Search for the cell housing the specified text and yield its (x, y) center coordinate. 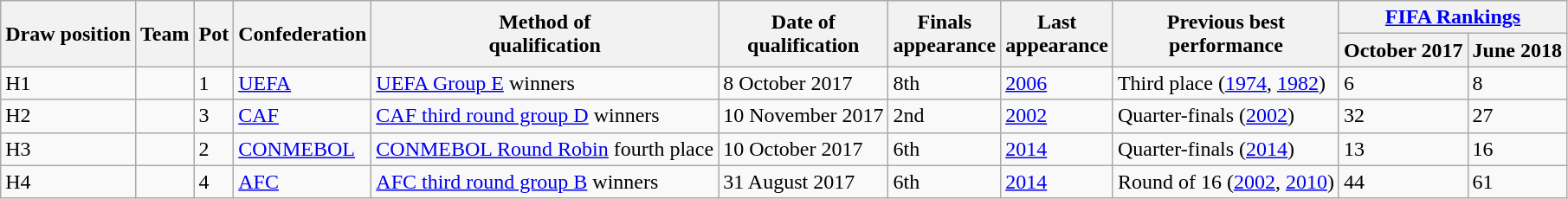
10 November 2017 (803, 116)
Finalsappearance (945, 34)
16 (1517, 149)
3 (214, 116)
CAF third round group D winners (545, 116)
Round of 16 (2002, 2010) (1226, 182)
UEFA (303, 83)
H1 (68, 83)
13 (1403, 149)
UEFA Group E winners (545, 83)
H2 (68, 116)
8th (945, 83)
CONMEBOL Round Robin fourth place (545, 149)
June 2018 (1517, 50)
Draw position (68, 34)
FIFA Rankings (1453, 17)
8 October 2017 (803, 83)
2002 (1057, 116)
AFC third round group B winners (545, 182)
Quarter-finals (2002) (1226, 116)
Confederation (303, 34)
Lastappearance (1057, 34)
27 (1517, 116)
Quarter-finals (2014) (1226, 149)
4 (214, 182)
H3 (68, 149)
10 October 2017 (803, 149)
Previous bestperformance (1226, 34)
Method ofqualification (545, 34)
CONMEBOL (303, 149)
Team (165, 34)
Third place (1974, 1982) (1226, 83)
44 (1403, 182)
6 (1403, 83)
2 (214, 149)
H4 (68, 182)
Pot (214, 34)
2006 (1057, 83)
31 August 2017 (803, 182)
32 (1403, 116)
Date ofqualification (803, 34)
AFC (303, 182)
2nd (945, 116)
1 (214, 83)
October 2017 (1403, 50)
CAF (303, 116)
8 (1517, 83)
61 (1517, 182)
